Output the (x, y) coordinate of the center of the cell containing the given text.  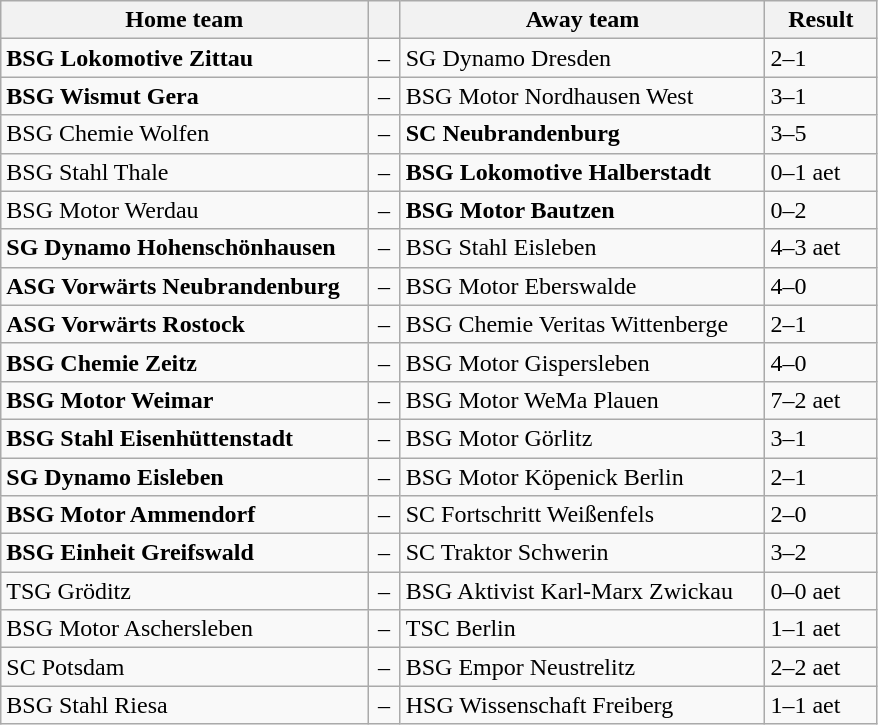
4–3 aet (821, 248)
0–2 (821, 210)
BSG Stahl Thale (184, 172)
BSG Chemie Zeitz (184, 362)
0–0 aet (821, 591)
BSG Motor WeMa Plauen (582, 400)
SG Dynamo Eisleben (184, 477)
ASG Vorwärts Neubrandenburg (184, 286)
Away team (582, 20)
BSG Motor Ammendorf (184, 515)
BSG Wismut Gera (184, 96)
SG Dynamo Hohenschönhausen (184, 248)
Result (821, 20)
BSG Motor Köpenick Berlin (582, 477)
BSG Aktivist Karl-Marx Zwickau (582, 591)
BSG Motor Eberswalde (582, 286)
ASG Vorwärts Rostock (184, 324)
7–2 aet (821, 400)
BSG Lokomotive Zittau (184, 58)
TSG Gröditz (184, 591)
BSG Stahl Eisenhüttenstadt (184, 438)
BSG Stahl Eisleben (582, 248)
BSG Motor Gispersleben (582, 362)
BSG Chemie Wolfen (184, 134)
SG Dynamo Dresden (582, 58)
BSG Einheit Greifswald (184, 553)
BSG Stahl Riesa (184, 705)
SC Traktor Schwerin (582, 553)
Home team (184, 20)
BSG Motor Werdau (184, 210)
SC Potsdam (184, 667)
HSG Wissenschaft Freiberg (582, 705)
SC Fortschritt Weißenfels (582, 515)
3–2 (821, 553)
BSG Lokomotive Halberstadt (582, 172)
BSG Motor Aschersleben (184, 629)
SC Neubrandenburg (582, 134)
2–2 aet (821, 667)
BSG Motor Weimar (184, 400)
0–1 aet (821, 172)
3–5 (821, 134)
2–0 (821, 515)
BSG Empor Neustrelitz (582, 667)
BSG Motor Bautzen (582, 210)
BSG Motor Nordhausen West (582, 96)
BSG Chemie Veritas Wittenberge (582, 324)
TSC Berlin (582, 629)
BSG Motor Görlitz (582, 438)
